Determine the (X, Y) coordinate at the center of the cell enclosing the given text.  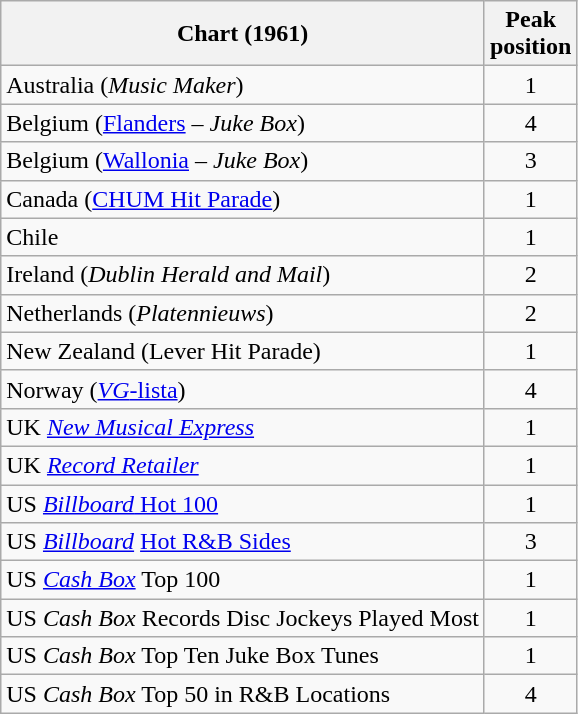
Belgium (Flanders – Juke Box) (243, 123)
New Zealand (Lever Hit Parade) (243, 351)
Norway (VG-lista) (243, 389)
Canada (CHUM Hit Parade) (243, 199)
Chart (1961) (243, 34)
US Billboard Hot 100 (243, 503)
Belgium (Wallonia – Juke Box) (243, 161)
Australia (Music Maker) (243, 85)
US Cash Box Top 100 (243, 580)
UK Record Retailer (243, 465)
Chile (243, 237)
US Cash Box Top Ten Juke Box Tunes (243, 656)
Peakposition (530, 34)
US Cash Box Top 50 in R&B Locations (243, 694)
US Cash Box Records Disc Jockeys Played Most (243, 618)
UK New Musical Express (243, 427)
Ireland (Dublin Herald and Mail) (243, 275)
Netherlands (Platennieuws) (243, 313)
US Billboard Hot R&B Sides (243, 542)
